Extract the [X, Y] coordinate from the center of the cell holding the provided text.  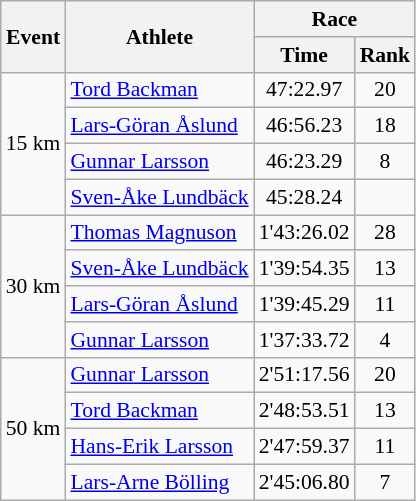
8 [386, 162]
2'45:06.80 [304, 482]
45:28.24 [304, 197]
18 [386, 126]
Athlete [159, 36]
2'48:53.51 [304, 411]
4 [386, 340]
30 km [34, 286]
Rank [386, 55]
50 km [34, 428]
1'37:33.72 [304, 340]
7 [386, 482]
Hans-Erik Larsson [159, 447]
15 km [34, 143]
1'43:26.02 [304, 233]
2'51:17.56 [304, 375]
28 [386, 233]
Race [335, 19]
1'39:45.29 [304, 304]
1'39:54.35 [304, 269]
Thomas Magnuson [159, 233]
Event [34, 36]
2'47:59.37 [304, 447]
Lars-Arne Bölling [159, 482]
46:56.23 [304, 126]
Time [304, 55]
46:23.29 [304, 162]
47:22.97 [304, 90]
